Identify which cell holds the provided text, then report its (X, Y) central coordinate. 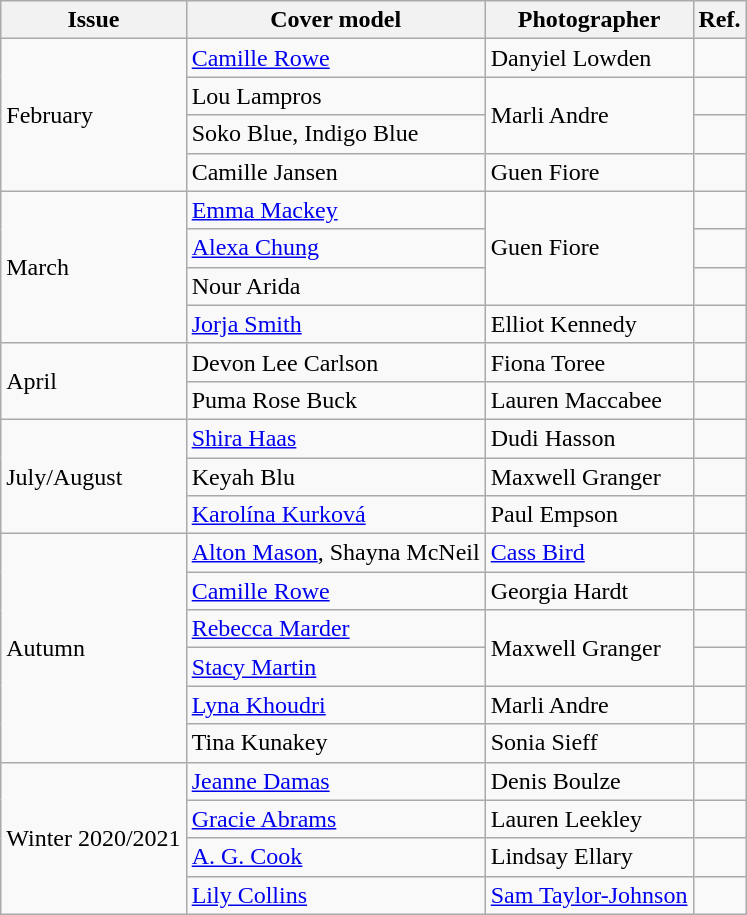
Fiona Toree (589, 362)
Jeanne Damas (336, 781)
Photographer (589, 20)
Soko Blue, Indigo Blue (336, 134)
Jorja Smith (336, 324)
Sam Taylor-Johnson (589, 895)
March (94, 267)
Stacy Martin (336, 667)
Denis Boulze (589, 781)
Emma Mackey (336, 210)
Elliot Kennedy (589, 324)
Georgia Hardt (589, 591)
Devon Lee Carlson (336, 362)
July/August (94, 476)
Ref. (720, 20)
Lyna Khoudri (336, 705)
Issue (94, 20)
Gracie Abrams (336, 819)
Alexa Chung (336, 248)
A. G. Cook (336, 857)
Cass Bird (589, 553)
Alton Mason, Shayna McNeil (336, 553)
April (94, 381)
Lauren Maccabee (589, 400)
Shira Haas (336, 438)
Lily Collins (336, 895)
Lindsay Ellary (589, 857)
Puma Rose Buck (336, 400)
Keyah Blu (336, 477)
Sonia Sieff (589, 743)
Nour Arida (336, 286)
Karolína Kurková (336, 515)
Autumn (94, 648)
Dudi Hasson (589, 438)
Paul Empson (589, 515)
Tina Kunakey (336, 743)
Camille Jansen (336, 172)
Rebecca Marder (336, 629)
Winter 2020/2021 (94, 838)
Cover model (336, 20)
Lou Lampros (336, 96)
Danyiel Lowden (589, 58)
Lauren Leekley (589, 819)
February (94, 115)
